Determine the (x, y) coordinate at the center of the cell enclosing the given text.  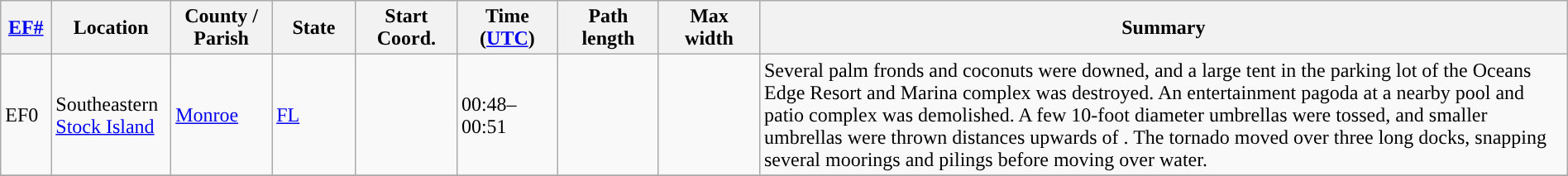
EF0 (26, 115)
Max width (709, 28)
Start Coord. (406, 28)
State (314, 28)
Summary (1163, 28)
Time (UTC) (507, 28)
Location (111, 28)
EF# (26, 28)
00:48–00:51 (507, 115)
County / Parish (222, 28)
Monroe (222, 115)
Southeastern Stock Island (111, 115)
FL (314, 115)
Path length (608, 28)
